Identify which cell holds the provided text, then report its [X, Y] central coordinate. 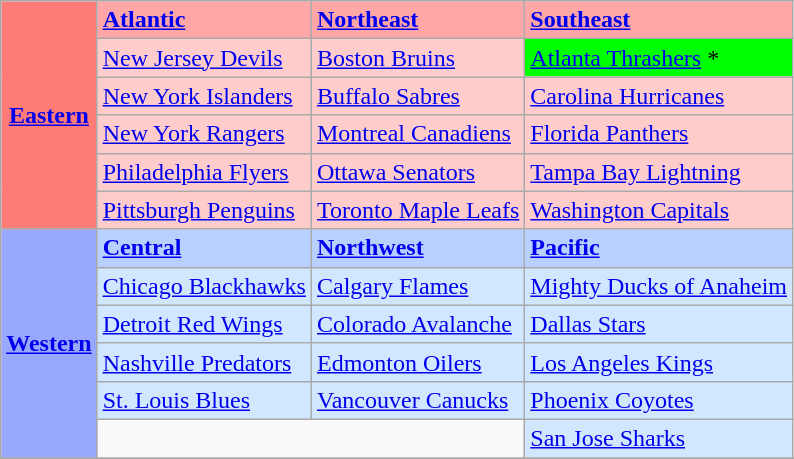
Florida Panthers [659, 134]
San Jose Sharks [659, 438]
Eastern [49, 115]
Boston Bruins [418, 58]
Western [49, 343]
New York Islanders [204, 96]
Carolina Hurricanes [659, 96]
Edmonton Oilers [418, 362]
Northwest [418, 248]
Philadelphia Flyers [204, 172]
Dallas Stars [659, 324]
Phoenix Coyotes [659, 400]
Ottawa Senators [418, 172]
Atlanta Thrashers * [659, 58]
Buffalo Sabres [418, 96]
New York Rangers [204, 134]
Montreal Canadiens [418, 134]
Atlantic [204, 20]
Pittsburgh Penguins [204, 210]
Central [204, 248]
Nashville Predators [204, 362]
St. Louis Blues [204, 400]
Southeast [659, 20]
Mighty Ducks of Anaheim [659, 286]
Toronto Maple Leafs [418, 210]
Washington Capitals [659, 210]
Northeast [418, 20]
Calgary Flames [418, 286]
Detroit Red Wings [204, 324]
Tampa Bay Lightning [659, 172]
Colorado Avalanche [418, 324]
Chicago Blackhawks [204, 286]
Pacific [659, 248]
Vancouver Canucks [418, 400]
New Jersey Devils [204, 58]
Los Angeles Kings [659, 362]
